Return the [X, Y] coordinate for the center point of the cell that contains the specified text.  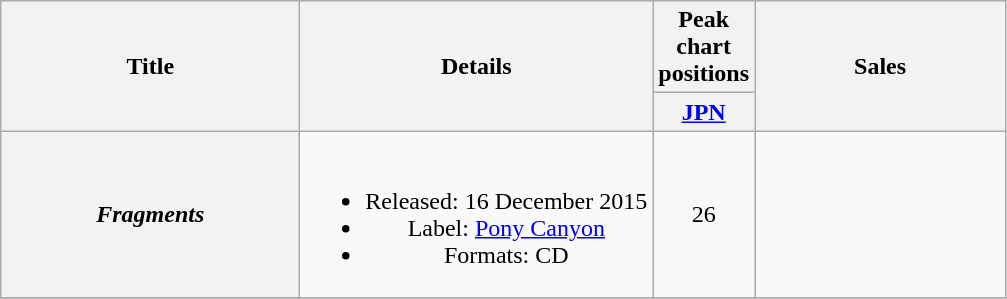
26 [704, 214]
Released: 16 December 2015Label: Pony CanyonFormats: CD [476, 214]
Details [476, 66]
Fragments [150, 214]
Peak chart positions [704, 47]
JPN [704, 112]
Sales [880, 66]
Title [150, 66]
